From the cell containing the given text, extract its center point as (X, Y) coordinate. 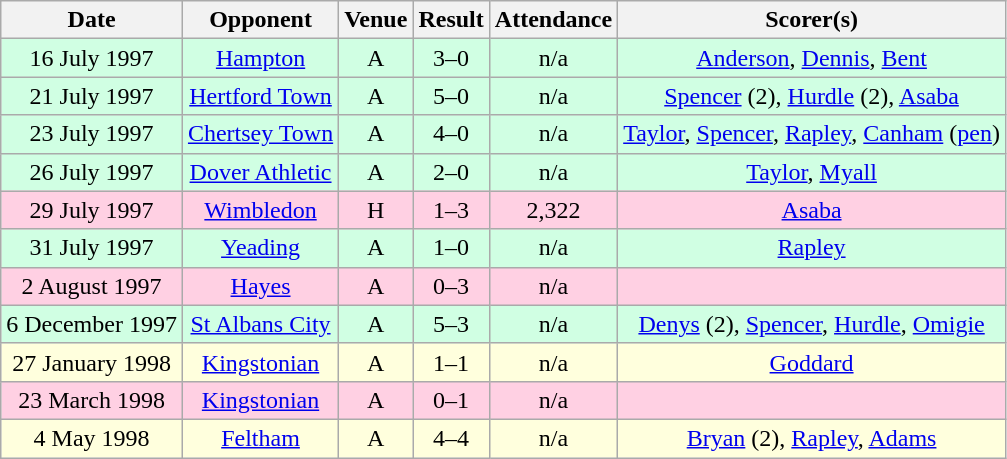
Wimbledon (260, 210)
Venue (376, 20)
6 December 1997 (92, 324)
16 July 1997 (92, 58)
Hertford Town (260, 96)
Chertsey Town (260, 134)
Attendance (553, 20)
Bryan (2), Rapley, Adams (812, 438)
31 July 1997 (92, 248)
5–3 (451, 324)
Rapley (812, 248)
4 May 1998 (92, 438)
Taylor, Myall (812, 172)
23 July 1997 (92, 134)
Taylor, Spencer, Rapley, Canham (pen) (812, 134)
Yeading (260, 248)
Result (451, 20)
Hayes (260, 286)
Opponent (260, 20)
4–0 (451, 134)
0–3 (451, 286)
3–0 (451, 58)
Asaba (812, 210)
29 July 1997 (92, 210)
0–1 (451, 400)
4–4 (451, 438)
Date (92, 20)
Feltham (260, 438)
21 July 1997 (92, 96)
1–1 (451, 362)
Denys (2), Spencer, Hurdle, Omigie (812, 324)
1–3 (451, 210)
2 August 1997 (92, 286)
26 July 1997 (92, 172)
Goddard (812, 362)
2–0 (451, 172)
1–0 (451, 248)
2,322 (553, 210)
Anderson, Dennis, Bent (812, 58)
St Albans City (260, 324)
Spencer (2), Hurdle (2), Asaba (812, 96)
H (376, 210)
23 March 1998 (92, 400)
Dover Athletic (260, 172)
27 January 1998 (92, 362)
Scorer(s) (812, 20)
Hampton (260, 58)
5–0 (451, 96)
